Detect which cell encompasses the target text, then output its [X, Y] center coordinate. 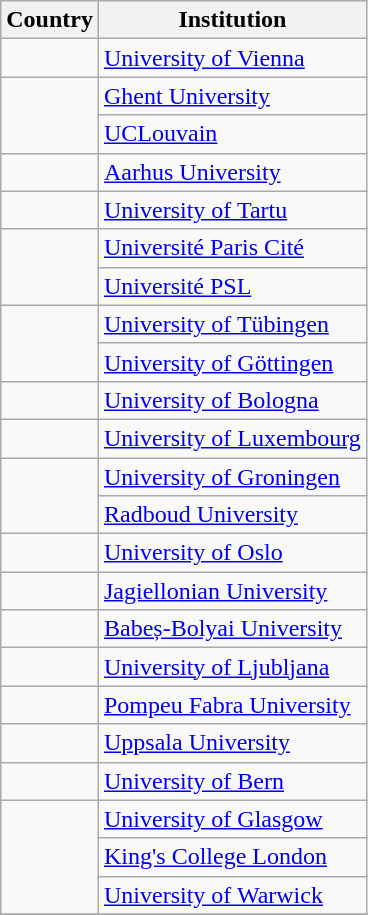
University of Bologna [232, 400]
University of Göttingen [232, 362]
Jagiellonian University [232, 591]
University of Glasgow [232, 819]
University of Warwick [232, 895]
University of Vienna [232, 58]
Université Paris Cité [232, 248]
Uppsala University [232, 743]
University of Groningen [232, 477]
Aarhus University [232, 172]
Radboud University [232, 515]
University of Ljubljana [232, 667]
Institution [232, 20]
Babeș-Bolyai University [232, 629]
King's College London [232, 857]
Ghent University [232, 96]
University of Oslo [232, 553]
Pompeu Fabra University [232, 705]
University of Tartu [232, 210]
UCLouvain [232, 134]
University of Luxembourg [232, 438]
University of Bern [232, 781]
Université PSL [232, 286]
Country [50, 20]
University of Tübingen [232, 324]
